Identify which cell holds the provided text, then report its (x, y) central coordinate. 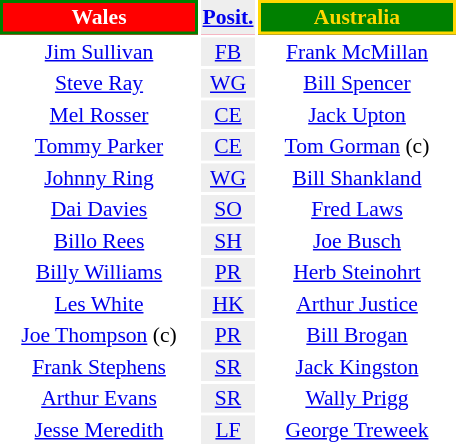
Jim Sullivan (99, 52)
SH (228, 240)
HK (228, 304)
Tommy Parker (99, 146)
Bill Spencer (357, 83)
Bill Shankland (357, 178)
SO (228, 209)
Billy Williams (99, 272)
Steve Ray (99, 83)
Frank Stephens (99, 366)
Joe Busch (357, 240)
Dai Davies (99, 209)
Tom Gorman (c) (357, 146)
Joe Thompson (c) (99, 335)
Bill Brogan (357, 335)
Posit. (228, 17)
Jack Upton (357, 114)
Fred Laws (357, 209)
Billo Rees (99, 240)
Arthur Evans (99, 398)
Mel Rosser (99, 114)
Johnny Ring (99, 178)
Herb Steinohrt (357, 272)
Australia (357, 17)
Wally Prigg (357, 398)
FB (228, 52)
Wales (99, 17)
George Treweek (357, 430)
Arthur Justice (357, 304)
Jack Kingston (357, 366)
Jesse Meredith (99, 430)
Les White (99, 304)
LF (228, 430)
Frank McMillan (357, 52)
